Detect which cell encompasses the target text, then output its [X, Y] center coordinate. 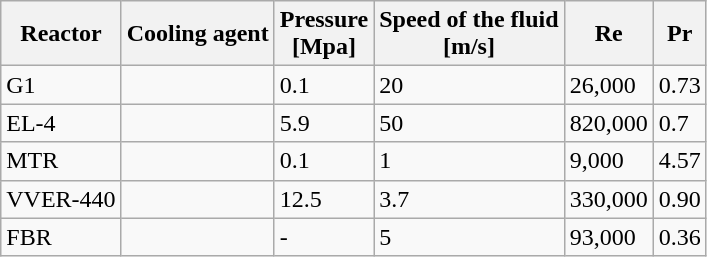
3.7 [469, 199]
820,000 [608, 123]
1 [469, 161]
Cooling agent [198, 34]
VVER-440 [61, 199]
50 [469, 123]
0.73 [680, 85]
FBR [61, 237]
0.7 [680, 123]
Re [608, 34]
G1 [61, 85]
330,000 [608, 199]
5 [469, 237]
- [324, 237]
9,000 [608, 161]
Pr [680, 34]
0.90 [680, 199]
MTR [61, 161]
4.57 [680, 161]
26,000 [608, 85]
Speed of the fluid[m/s] [469, 34]
12.5 [324, 199]
0.36 [680, 237]
5.9 [324, 123]
93,000 [608, 237]
EL-4 [61, 123]
Reactor [61, 34]
20 [469, 85]
Pressure[Mpa] [324, 34]
